Return [X, Y] of the center of cell containing provided text 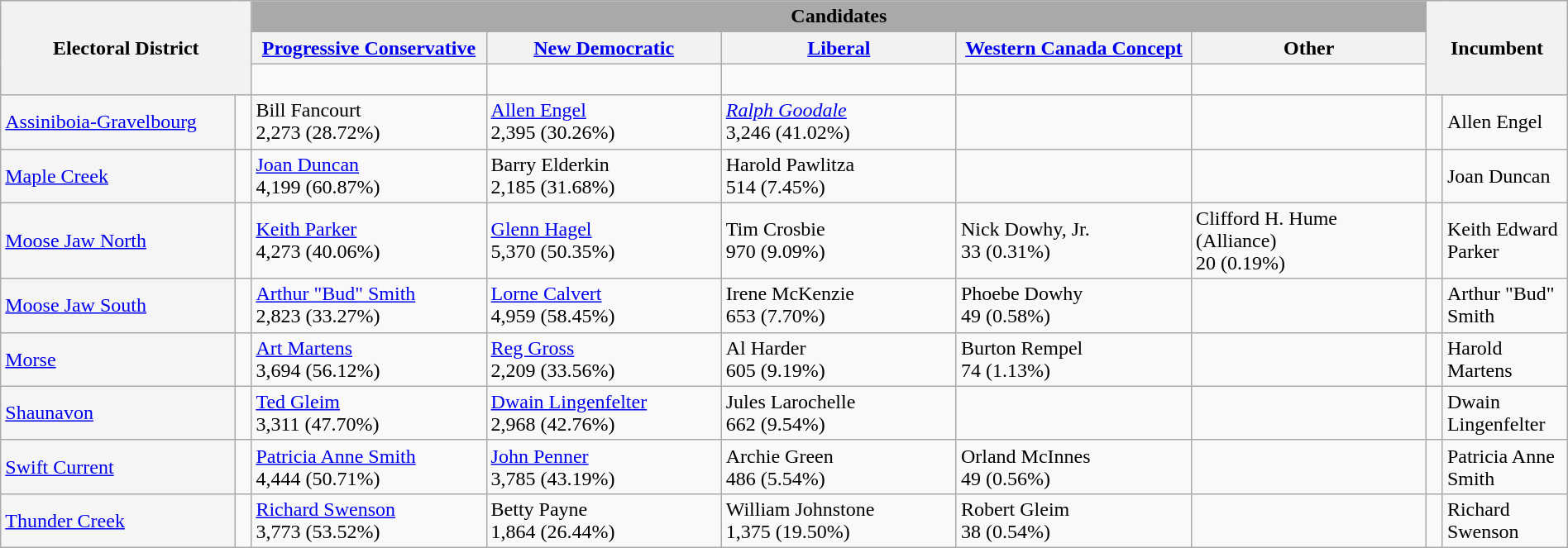
Allen Engel [1505, 122]
Liberal [839, 48]
Allen Engel 2,395 (30.26%) [604, 122]
Morse [117, 359]
Dwain Lingenfelter [1505, 413]
Candidates [839, 17]
Harold Martens [1505, 359]
Progressive Conservative [369, 48]
Keith Edward Parker [1505, 241]
Robert Gleim 38 (0.54%) [1073, 521]
Harold Pawlitza 514 (7.45%) [839, 175]
Clifford H. Hume (Alliance) 20 (0.19%) [1309, 241]
Richard Swenson [1505, 521]
Orland McInnes 49 (0.56%) [1073, 466]
Jules Larochelle 662 (9.54%) [839, 413]
Betty Payne 1,864 (26.44%) [604, 521]
Shaunavon [117, 413]
Moose Jaw South [117, 306]
Thunder Creek [117, 521]
Burton Rempel 74 (1.13%) [1073, 359]
Incumbent [1497, 48]
Archie Green 486 (5.54%) [839, 466]
Keith Parker 4,273 (40.06%) [369, 241]
Joan Duncan 4,199 (60.87%) [369, 175]
Other [1309, 48]
Glenn Hagel 5,370 (50.35%) [604, 241]
Moose Jaw North [117, 241]
Arthur "Bud" Smith [1505, 306]
John Penner 3,785 (43.19%) [604, 466]
Barry Elderkin 2,185 (31.68%) [604, 175]
Patricia Anne Smith 4,444 (50.71%) [369, 466]
Lorne Calvert 4,959 (58.45%) [604, 306]
Irene McKenzie 653 (7.70%) [839, 306]
Ralph Goodale 3,246 (41.02%) [839, 122]
Ted Gleim 3,311 (47.70%) [369, 413]
Dwain Lingenfelter 2,968 (42.76%) [604, 413]
Joan Duncan [1505, 175]
Swift Current [117, 466]
Western Canada Concept [1073, 48]
Assiniboia-Gravelbourg [117, 122]
Bill Fancourt 2,273 (28.72%) [369, 122]
William Johnstone 1,375 (19.50%) [839, 521]
New Democratic [604, 48]
Reg Gross 2,209 (33.56%) [604, 359]
Al Harder 605 (9.19%) [839, 359]
Patricia Anne Smith [1505, 466]
Maple Creek [117, 175]
Phoebe Dowhy 49 (0.58%) [1073, 306]
Art Martens 3,694 (56.12%) [369, 359]
Nick Dowhy, Jr. 33 (0.31%) [1073, 241]
Arthur "Bud" Smith 2,823 (33.27%) [369, 306]
Tim Crosbie 970 (9.09%) [839, 241]
Richard Swenson 3,773 (53.52%) [369, 521]
Electoral District [126, 48]
